Return (x, y) of the center of cell containing provided text 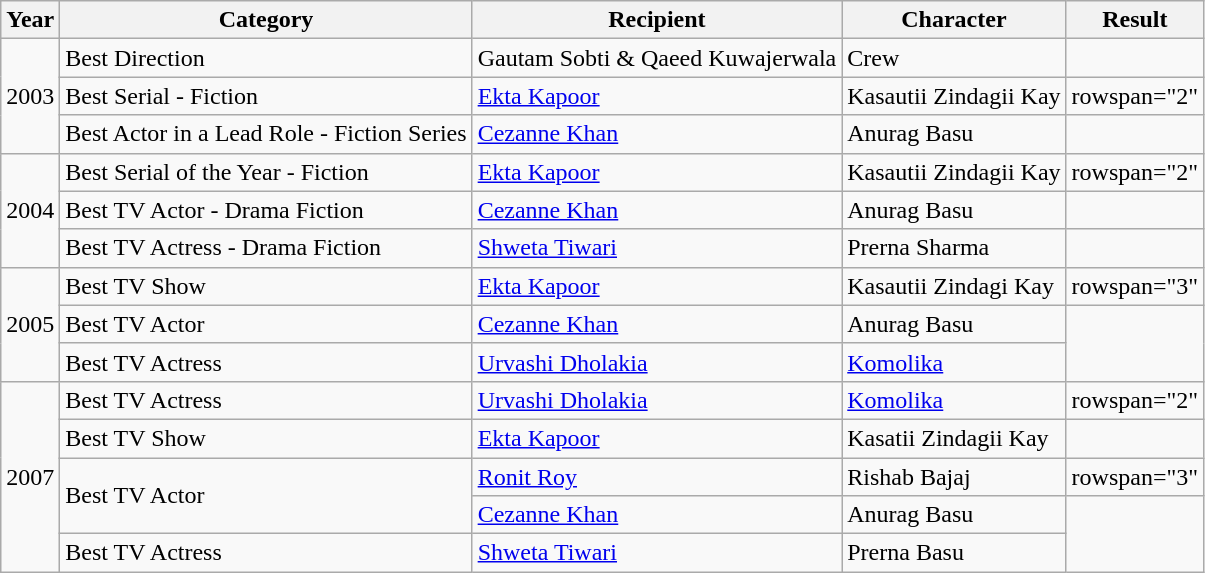
Recipient (657, 20)
2007 (30, 476)
Crew (954, 58)
Category (266, 20)
2005 (30, 324)
Year (30, 20)
Kasatii Zindagii Kay (954, 438)
Best Serial of the Year - Fiction (266, 172)
Ronit Roy (657, 477)
2004 (30, 210)
Best Actor in a Lead Role - Fiction Series (266, 134)
Character (954, 20)
Result (1135, 20)
2003 (30, 96)
Best Serial - Fiction (266, 96)
Best Direction (266, 58)
Best TV Actor - Drama Fiction (266, 210)
Rishab Bajaj (954, 477)
Prerna Basu (954, 553)
Best TV Actress - Drama Fiction (266, 248)
Gautam Sobti & Qaeed Kuwajerwala (657, 58)
Kasautii Zindagi Kay (954, 286)
Prerna Sharma (954, 248)
